Extract the [x, y] coordinate from the center of the cell holding the provided text.  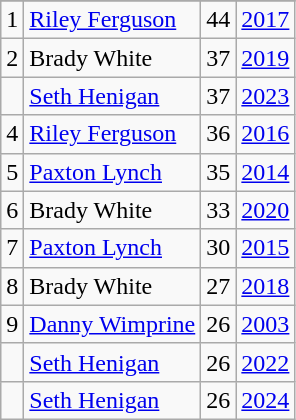
4 [12, 134]
2023 [266, 96]
2016 [266, 134]
2019 [266, 58]
30 [218, 248]
2 [12, 58]
2014 [266, 172]
2024 [266, 400]
33 [218, 210]
2022 [266, 362]
2015 [266, 248]
7 [12, 248]
8 [12, 286]
36 [218, 134]
1 [12, 20]
2020 [266, 210]
35 [218, 172]
6 [12, 210]
44 [218, 20]
27 [218, 286]
2017 [266, 20]
9 [12, 324]
Danny Wimprine [112, 324]
2018 [266, 286]
5 [12, 172]
2003 [266, 324]
